Detect which cell encompasses the target text, then output its (x, y) center coordinate. 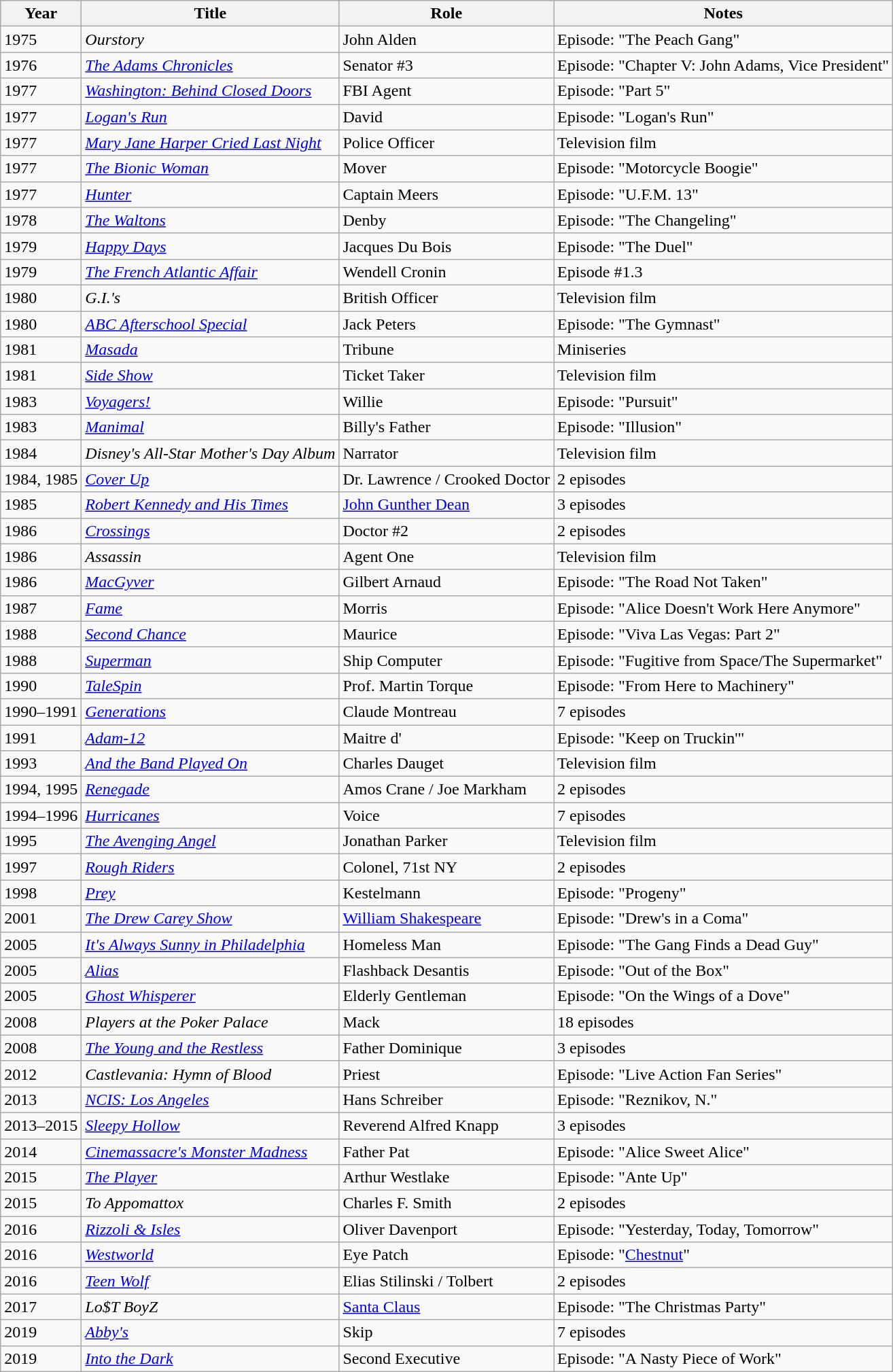
John Gunther Dean (446, 505)
Second Executive (446, 1358)
1993 (41, 764)
Episode: "Live Action Fan Series" (723, 1074)
Episode: "Motorcycle Boogie" (723, 169)
1995 (41, 841)
Mover (446, 169)
Episode: "The Changeling" (723, 220)
Charles Dauget (446, 764)
Superman (211, 660)
2013–2015 (41, 1125)
Into the Dark (211, 1358)
Episode: "Fugitive from Space/The Supermarket" (723, 660)
Second Chance (211, 634)
It's Always Sunny in Philadelphia (211, 945)
The Young and the Restless (211, 1048)
Denby (446, 220)
Episode: "Yesterday, Today, Tomorrow" (723, 1229)
Hans Schreiber (446, 1100)
The Player (211, 1178)
Episode: "The Duel" (723, 246)
The Adams Chronicles (211, 65)
MacGyver (211, 582)
Prof. Martin Torque (446, 686)
Episode: "The Peach Gang" (723, 39)
Masada (211, 350)
Teen Wolf (211, 1281)
Fame (211, 608)
Billy's Father (446, 427)
Hurricanes (211, 815)
Episode: "Chapter V: John Adams, Vice President" (723, 65)
Doctor #2 (446, 531)
Logan's Run (211, 117)
2017 (41, 1307)
Episode: "U.F.M. 13" (723, 194)
Renegade (211, 790)
The Bionic Woman (211, 169)
Maitre d' (446, 737)
Generations (211, 711)
John Alden (446, 39)
The French Atlantic Affair (211, 272)
Dr. Lawrence / Crooked Doctor (446, 479)
Priest (446, 1074)
Charles F. Smith (446, 1203)
Wendell Cronin (446, 272)
British Officer (446, 298)
Ship Computer (446, 660)
Episode: "Out of the Box" (723, 970)
Father Dominique (446, 1048)
Alias (211, 970)
Robert Kennedy and His Times (211, 505)
Hunter (211, 194)
Mary Jane Harper Cried Last Night (211, 143)
Ourstory (211, 39)
Kestelmann (446, 893)
Episode: "Progeny" (723, 893)
Episode: "The Gang Finds a Dead Guy" (723, 945)
1990–1991 (41, 711)
Elias Stilinski / Tolbert (446, 1281)
Sleepy Hollow (211, 1125)
1975 (41, 39)
Arthur Westlake (446, 1178)
Jack Peters (446, 324)
Miniseries (723, 350)
Episode: "From Here to Machinery" (723, 686)
Elderly Gentleman (446, 996)
Voyagers! (211, 402)
Episode: "Pursuit" (723, 402)
Episode: "Chestnut" (723, 1255)
Father Pat (446, 1152)
Happy Days (211, 246)
Crossings (211, 531)
Senator #3 (446, 65)
Episode: "Part 5" (723, 91)
Washington: Behind Closed Doors (211, 91)
Jonathan Parker (446, 841)
Castlevania: Hymn of Blood (211, 1074)
William Shakespeare (446, 919)
Lo$T BoyZ (211, 1307)
To Appomattox (211, 1203)
Cover Up (211, 479)
1991 (41, 737)
Adam-12 (211, 737)
Players at the Poker Palace (211, 1022)
Disney's All-Star Mother's Day Album (211, 453)
Ticket Taker (446, 376)
Episode: "Reznikov, N." (723, 1100)
Year (41, 14)
1994–1996 (41, 815)
Abby's (211, 1333)
Episode: "Illusion" (723, 427)
Jacques Du Bois (446, 246)
Amos Crane / Joe Markham (446, 790)
Captain Meers (446, 194)
Willie (446, 402)
ABC Afterschool Special (211, 324)
Rizzoli & Isles (211, 1229)
Police Officer (446, 143)
2012 (41, 1074)
Side Show (211, 376)
Episode: "Keep on Truckin'" (723, 737)
Morris (446, 608)
1984 (41, 453)
Episode: "The Road Not Taken" (723, 582)
NCIS: Los Angeles (211, 1100)
1997 (41, 867)
Episode: "The Christmas Party" (723, 1307)
Reverend Alfred Knapp (446, 1125)
Episode: "Viva Las Vegas: Part 2" (723, 634)
G.I.'s (211, 298)
David (446, 117)
Voice (446, 815)
Episode: "Drew's in a Coma" (723, 919)
Skip (446, 1333)
Episode: "Ante Up" (723, 1178)
Flashback Desantis (446, 970)
1976 (41, 65)
1984, 1985 (41, 479)
Notes (723, 14)
Santa Claus (446, 1307)
The Avenging Angel (211, 841)
Episode: "A Nasty Piece of Work" (723, 1358)
Narrator (446, 453)
Cinemassacre's Monster Madness (211, 1152)
Eye Patch (446, 1255)
Episode: "Logan's Run" (723, 117)
Episode: "On the Wings of a Dove" (723, 996)
2013 (41, 1100)
1990 (41, 686)
FBI Agent (446, 91)
And the Band Played On (211, 764)
1994, 1995 (41, 790)
Ghost Whisperer (211, 996)
Gilbert Arnaud (446, 582)
The Drew Carey Show (211, 919)
2014 (41, 1152)
Episode: "Alice Sweet Alice" (723, 1152)
The Waltons (211, 220)
Tribune (446, 350)
Colonel, 71st NY (446, 867)
Episode: "The Gymnast" (723, 324)
Assassin (211, 557)
1985 (41, 505)
Maurice (446, 634)
Rough Riders (211, 867)
Mack (446, 1022)
Westworld (211, 1255)
1987 (41, 608)
Title (211, 14)
Prey (211, 893)
1978 (41, 220)
Episode #1.3 (723, 272)
18 episodes (723, 1022)
1998 (41, 893)
Homeless Man (446, 945)
Claude Montreau (446, 711)
Agent One (446, 557)
Episode: "Alice Doesn't Work Here Anymore" (723, 608)
Oliver Davenport (446, 1229)
TaleSpin (211, 686)
Manimal (211, 427)
2001 (41, 919)
Role (446, 14)
